Capture the cell that displays the provided text and extract its (X, Y) central coordinate. 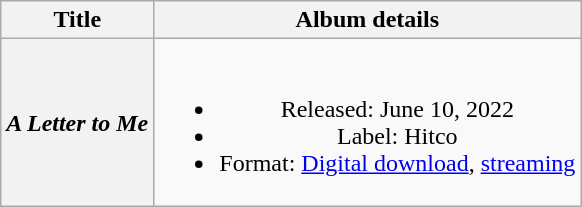
A Letter to Me (78, 122)
Released: June 10, 2022Label: HitcoFormat: Digital download, streaming (368, 122)
Title (78, 20)
Album details (368, 20)
